Search for the cell housing the specified text and yield its [x, y] center coordinate. 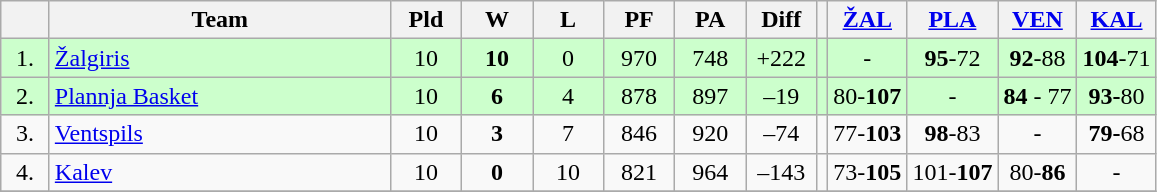
920 [710, 134]
–19 [782, 96]
92-88 [1038, 58]
Ventspils [220, 134]
PLA [952, 20]
2. [26, 96]
–74 [782, 134]
1. [26, 58]
W [496, 20]
4 [568, 96]
80-107 [868, 96]
101-107 [952, 172]
PA [710, 20]
897 [710, 96]
Team [220, 20]
–143 [782, 172]
Pld [426, 20]
Žalgiris [220, 58]
Plannja Basket [220, 96]
748 [710, 58]
79-68 [1116, 134]
77-103 [868, 134]
KAL [1116, 20]
VEN [1038, 20]
970 [640, 58]
L [568, 20]
73-105 [868, 172]
6 [496, 96]
84 - 77 [1038, 96]
878 [640, 96]
98-83 [952, 134]
+222 [782, 58]
846 [640, 134]
4. [26, 172]
PF [640, 20]
93-80 [1116, 96]
3. [26, 134]
Diff [782, 20]
964 [710, 172]
821 [640, 172]
Kalev [220, 172]
80-86 [1038, 172]
7 [568, 134]
104-71 [1116, 58]
3 [496, 134]
ŽAL [868, 20]
95-72 [952, 58]
